Return the (X, Y) coordinate for the center point of the cell that contains the specified text.  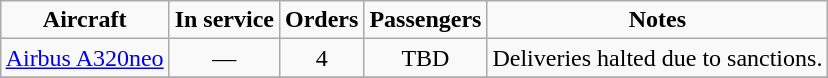
Deliveries halted due to sanctions. (658, 58)
Airbus A320neo (84, 58)
In service (224, 20)
4 (322, 58)
Notes (658, 20)
Aircraft (84, 20)
— (224, 58)
Orders (322, 20)
Passengers (426, 20)
TBD (426, 58)
